Pinpoint the cell where the given text exists, returning its [x, y] midpoint coordinate. 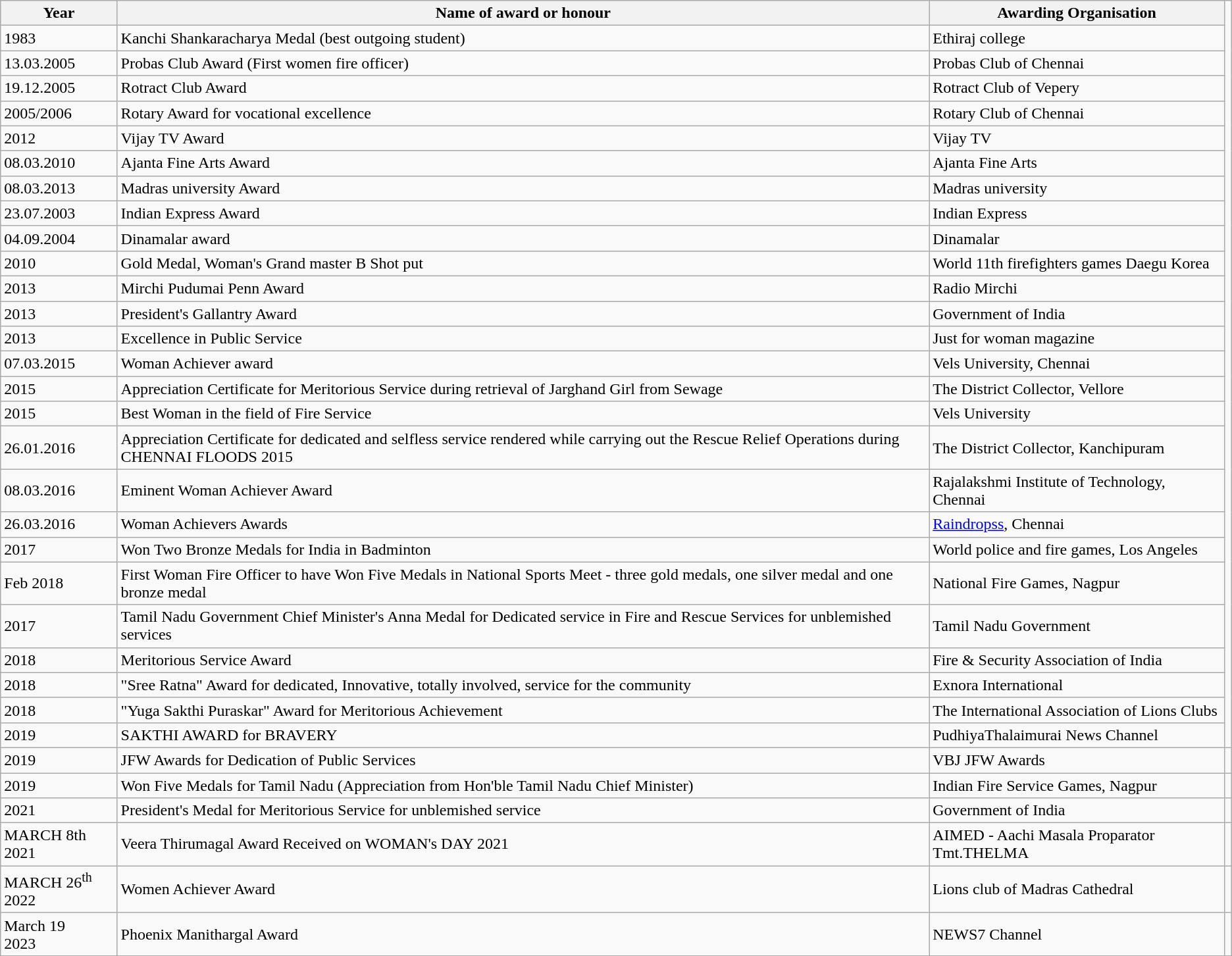
Vels University [1077, 414]
13.03.2005 [59, 63]
Dinamalar [1077, 238]
Vels University, Chennai [1077, 364]
Indian Express Award [523, 213]
President's Medal for Meritorious Service for unblemished service [523, 811]
Fire & Security Association of India [1077, 660]
04.09.2004 [59, 238]
Tamil Nadu Government Chief Minister's Anna Medal for Dedicated service in Fire and Rescue Services for unblemished services [523, 626]
Gold Medal, Woman's Grand master B Shot put [523, 263]
Rotary Award for vocational excellence [523, 113]
Madras university Award [523, 188]
23.07.2003 [59, 213]
JFW Awards for Dedication of Public Services [523, 760]
PudhiyaThalaimurai News Channel [1077, 735]
Appreciation Certificate for Meritorious Service during retrieval of Jarghand Girl from Sewage [523, 389]
Indian Express [1077, 213]
Mirchi Pudumai Penn Award [523, 288]
Ethiraj college [1077, 38]
Won Five Medals for Tamil Nadu (Appreciation from Hon'ble Tamil Nadu Chief Minister) [523, 785]
Women Achiever Award [523, 890]
Woman Achievers Awards [523, 524]
NEWS7 Channel [1077, 934]
Madras university [1077, 188]
March 192023 [59, 934]
Rotract Club of Vepery [1077, 88]
Vijay TV Award [523, 138]
Rotary Club of Chennai [1077, 113]
2021 [59, 811]
2005/2006 [59, 113]
2010 [59, 263]
Name of award or honour [523, 13]
Ajanta Fine Arts [1077, 163]
Meritorious Service Award [523, 660]
"Yuga Sakthi Puraskar" Award for Meritorious Achievement [523, 710]
World 11th firefighters games Daegu Korea [1077, 263]
President's Gallantry Award [523, 314]
Awarding Organisation [1077, 13]
MARCH 8th 2021 [59, 845]
Probas Club Award (First women fire officer) [523, 63]
First Woman Fire Officer to have Won Five Medals in National Sports Meet - three gold medals, one silver medal and one bronze medal [523, 583]
Eminent Woman Achiever Award [523, 491]
AIMED - Aachi Masala Proparator Tmt.THELMA [1077, 845]
Woman Achiever award [523, 364]
Dinamalar award [523, 238]
Indian Fire Service Games, Nagpur [1077, 785]
Vijay TV [1077, 138]
08.03.2013 [59, 188]
Year [59, 13]
SAKTHI AWARD for BRAVERY [523, 735]
Tamil Nadu Government [1077, 626]
Best Woman in the field of Fire Service [523, 414]
26.01.2016 [59, 447]
Probas Club of Chennai [1077, 63]
19.12.2005 [59, 88]
National Fire Games, Nagpur [1077, 583]
Rajalakshmi Institute of Technology, Chennai [1077, 491]
MARCH 26th 2022 [59, 890]
Exnora International [1077, 685]
Raindropss, Chennai [1077, 524]
The International Association of Lions Clubs [1077, 710]
Phoenix Manithargal Award [523, 934]
Just for woman magazine [1077, 339]
08.03.2016 [59, 491]
Lions club of Madras Cathedral [1077, 890]
World police and fire games, Los Angeles [1077, 549]
1983 [59, 38]
Feb 2018 [59, 583]
08.03.2010 [59, 163]
Rotract Club Award [523, 88]
Won Two Bronze Medals for India in Badminton [523, 549]
Excellence in Public Service [523, 339]
2012 [59, 138]
The District Collector, Kanchipuram [1077, 447]
"Sree Ratna" Award for dedicated, Innovative, totally involved, service for the community [523, 685]
The District Collector, Vellore [1077, 389]
Veera Thirumagal Award Received on WOMAN's DAY 2021 [523, 845]
Ajanta Fine Arts Award [523, 163]
Appreciation Certificate for dedicated and selfless service rendered while carrying out the Rescue Relief Operations during CHENNAI FLOODS 2015 [523, 447]
Radio Mirchi [1077, 288]
07.03.2015 [59, 364]
Kanchi Shankaracharya Medal (best outgoing student) [523, 38]
26.03.2016 [59, 524]
VBJ JFW Awards [1077, 760]
